Locate the cell with the specified text and output its (x, y) center coordinate. 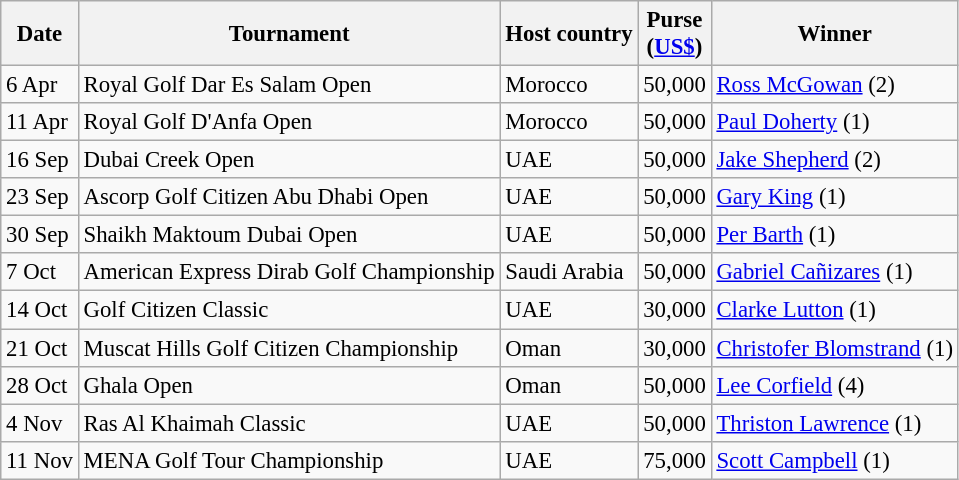
14 Oct (40, 310)
11 Apr (40, 122)
American Express Dirab Golf Championship (289, 273)
Per Barth (1) (834, 235)
Winner (834, 34)
75,000 (674, 460)
Purse(US$) (674, 34)
Scott Campbell (1) (834, 460)
28 Oct (40, 385)
Christofer Blomstrand (1) (834, 348)
Saudi Arabia (569, 273)
Dubai Creek Open (289, 160)
Gary King (1) (834, 197)
16 Sep (40, 160)
Jake Shepherd (2) (834, 160)
Tournament (289, 34)
Golf Citizen Classic (289, 310)
4 Nov (40, 423)
Thriston Lawrence (1) (834, 423)
MENA Golf Tour Championship (289, 460)
Ross McGowan (2) (834, 85)
Ascorp Golf Citizen Abu Dhabi Open (289, 197)
Royal Golf D'Anfa Open (289, 122)
21 Oct (40, 348)
Host country (569, 34)
6 Apr (40, 85)
Royal Golf Dar Es Salam Open (289, 85)
Shaikh Maktoum Dubai Open (289, 235)
Date (40, 34)
30 Sep (40, 235)
Gabriel Cañizares (1) (834, 273)
Paul Doherty (1) (834, 122)
Lee Corfield (4) (834, 385)
Clarke Lutton (1) (834, 310)
Ras Al Khaimah Classic (289, 423)
Ghala Open (289, 385)
7 Oct (40, 273)
Muscat Hills Golf Citizen Championship (289, 348)
23 Sep (40, 197)
11 Nov (40, 460)
